Locate the cell with the specified text and output its (X, Y) center coordinate. 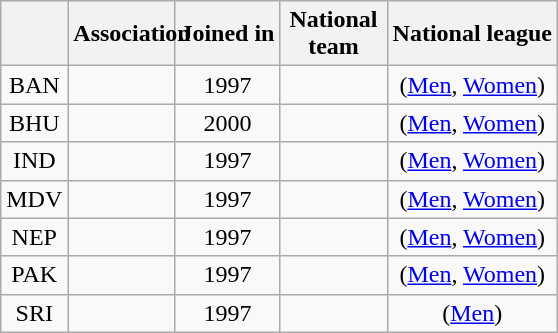
PAK (34, 275)
BHU (34, 123)
MDV (34, 199)
2000 (228, 123)
BAN (34, 85)
IND (34, 161)
Joined in (228, 34)
NEP (34, 237)
Association (122, 34)
National league (472, 34)
National team (334, 34)
(Men) (472, 313)
SRI (34, 313)
